Identify which cell holds the provided text, then report its [X, Y] central coordinate. 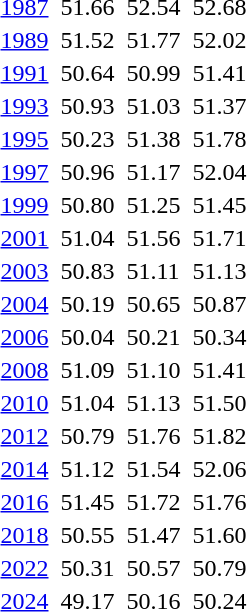
50.55 [88, 535]
51.17 [154, 172]
50.19 [88, 304]
51.10 [154, 370]
51.11 [154, 271]
50.21 [154, 337]
50.23 [88, 139]
50.79 [88, 436]
51.56 [154, 238]
51.03 [154, 106]
50.80 [88, 205]
51.12 [88, 469]
50.65 [154, 304]
51.54 [154, 469]
50.31 [88, 568]
51.76 [154, 436]
50.83 [88, 271]
51.47 [154, 535]
50.57 [154, 568]
50.93 [88, 106]
51.72 [154, 502]
51.77 [154, 40]
51.13 [154, 403]
51.38 [154, 139]
51.45 [88, 502]
51.25 [154, 205]
50.64 [88, 73]
51.52 [88, 40]
51.09 [88, 370]
50.04 [88, 337]
50.99 [154, 73]
50.96 [88, 172]
